From the cell containing the given text, extract its center point as (X, Y) coordinate. 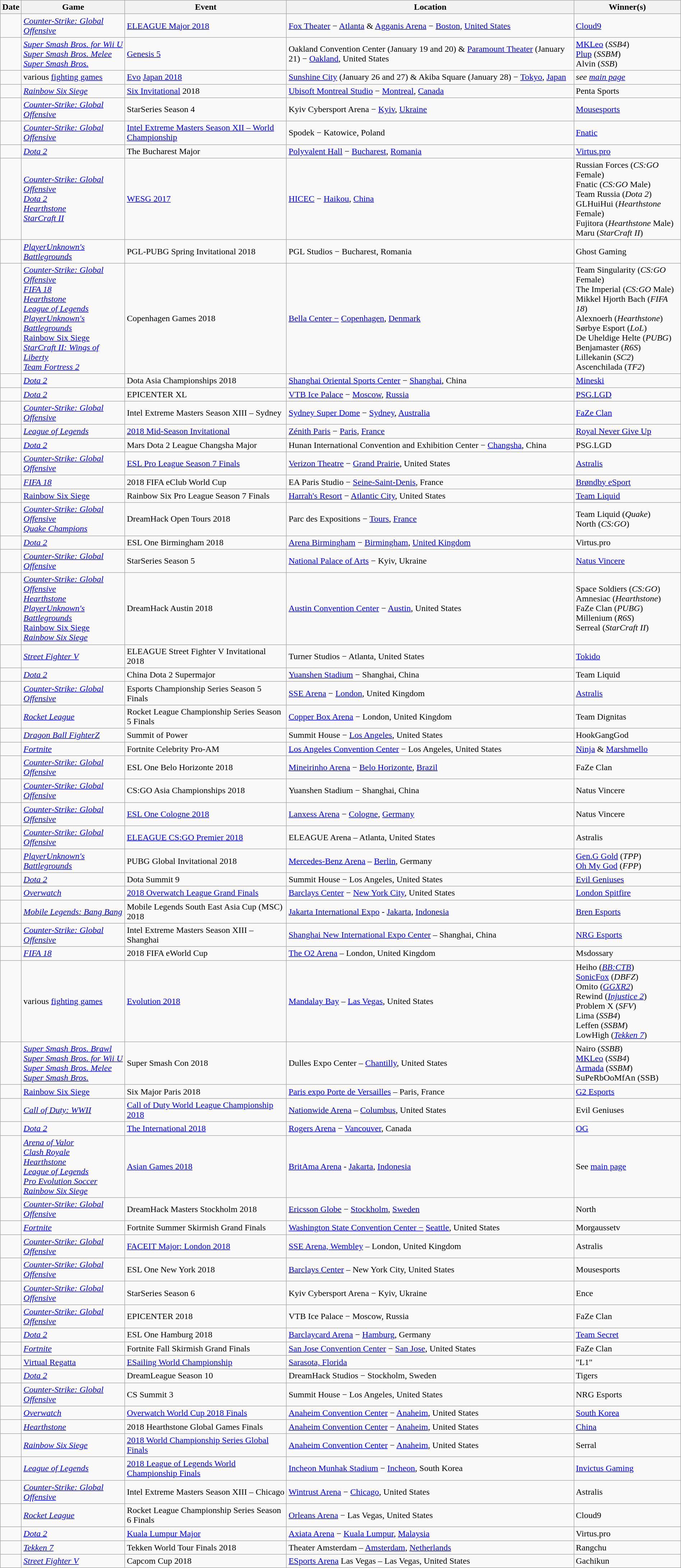
Rocket League Championship Series Season 6 Finals (206, 1515)
Dragon Ball FighterZ (73, 735)
Msdossary (627, 953)
Dota Asia Championships 2018 (206, 380)
Incheon Munhak Stadium − Incheon, South Korea (430, 1468)
Heiho (BB:CTB)SonicFox (DBFZ)Omito (GGXR2)Rewind (Injustice 2)Problem X (SFV)Lima (SSB4)Leffen (SSBM)LowHigh (Tekken 7) (627, 1001)
EPICENTER XL (206, 394)
G2 Esports (627, 1091)
Super Smash Con 2018 (206, 1063)
Turner Studios − Atlanta, United States (430, 656)
San Jose Convention Center − San Jose, United States (430, 1349)
Fortnite Summer Skirmish Grand Finals (206, 1228)
Los Angeles Convention Center − Los Angeles, United States (430, 749)
HookGangGod (627, 735)
Event (206, 7)
DreamHack Open Tours 2018 (206, 519)
Austin Convention Center − Austin, United States (430, 609)
Dota Summit 9 (206, 879)
ESL One Hamburg 2018 (206, 1335)
Nationwide Arena – Columbus, United States (430, 1110)
Six Invitational 2018 (206, 91)
The International 2018 (206, 1128)
PUBG Global Invitational 2018 (206, 861)
Intel Extreme Masters Season XII – World Championship (206, 133)
Harrah's Resort − Atlantic City, United States (430, 496)
Ghost Gaming (627, 251)
China Dota 2 Supermajor (206, 675)
Sunshine City (January 26 and 27) & Akiba Square (January 28) − Tokyo, Japan (430, 77)
Team Secret (627, 1335)
Fortnite Celebrity Pro-AM (206, 749)
Rangchu (627, 1548)
Serral (627, 1445)
CS Summit 3 (206, 1394)
North (627, 1209)
Counter-Strike: Global OffensiveDota 2HearthstoneStarCraft II (73, 199)
MKLeo (SSB4)Plup (SSBM)Alvin (SSB) (627, 54)
Esports Championship Series Season 5 Finals (206, 693)
ELEAGUE CS:GO Premier 2018 (206, 838)
Mineski (627, 380)
Tokido (627, 656)
Counter-Strike: Global OffensiveQuake Champions (73, 519)
Mercedes-Benz Arena – Berlin, Germany (430, 861)
Copenhagen Games 2018 (206, 318)
FACEIT Major: London 2018 (206, 1246)
Genesis 5 (206, 54)
Location (430, 7)
Call of Duty World League Championship 2018 (206, 1110)
Axiata Arena − Kuala Lumpur, Malaysia (430, 1534)
Kuala Lumpur Major (206, 1534)
ESL One Birmingham 2018 (206, 542)
StarSeries Season 6 (206, 1293)
Rainbow Six Pro League Season 7 Finals (206, 496)
DreamLeague Season 10 (206, 1376)
Gen.G Gold (TPP)Oh My God (FPP) (627, 861)
Polyvalent Hall − Bucharest, Romania (430, 151)
Team Dignitas (627, 716)
South Korea (627, 1413)
Capcom Cup 2018 (206, 1561)
Fortnite Fall Skirmish Grand Finals (206, 1349)
EPICENTER 2018 (206, 1316)
2018 FIFA eWorld Cup (206, 953)
ESL One Belo Horizonte 2018 (206, 767)
Gachikun (627, 1561)
ESailing World Championship (206, 1362)
Tekken 7 (73, 1548)
Evo Japan 2018 (206, 77)
Verizon Theatre − Grand Prairie, United States (430, 463)
See main page (627, 1166)
Shanghai New International Expo Center – Shanghai, China (430, 935)
BritAma Arena - Jakarta, Indonesia (430, 1166)
Hearthstone (73, 1426)
SSE Arena, Wembley – London, United Kingdom (430, 1246)
Washington State Convention Center − Seattle, United States (430, 1228)
Asian Games 2018 (206, 1166)
WESG 2017 (206, 199)
Penta Sports (627, 91)
London Spitfire (627, 893)
Space Soldiers (CS:GO)Amnesiac (Hearthstone)FaZe Clan (PUBG)Millenium (R6S)Serreal (StarCraft II) (627, 609)
Paris expo Porte de Versailles – Paris, France (430, 1091)
Shanghai Oriental Sports Center − Shanghai, China (430, 380)
Team Liquid (Quake)North (CS:GO) (627, 519)
see main page (627, 77)
Mars Dota 2 League Changsha Major (206, 445)
Mineirinho Arena − Belo Horizonte, Brazil (430, 767)
Fnatic (627, 133)
Overwatch World Cup 2018 Finals (206, 1413)
Invictus Gaming (627, 1468)
Bren Esports (627, 912)
National Palace of Arts − Kyiv, Ukraine (430, 561)
Russian Forces (CS:GO Female)Fnatic (CS:GO Male)Team Russia (Dota 2)GLHuiHui (Hearthstone Female)Fujitora (Hearthstone Male)Maru (StarCraft II) (627, 199)
Barclays Center − New York City, United States (430, 893)
Wintrust Arena − Chicago, United States (430, 1491)
DreamHack Austin 2018 (206, 609)
ELEAGUE Street Fighter V Invitational 2018 (206, 656)
Dulles Expo Center – Chantilly, United States (430, 1063)
SSE Arena − London, United Kingdom (430, 693)
StarSeries Season 4 (206, 109)
Evolution 2018 (206, 1001)
Date (11, 7)
Super Smash Bros. for Wii USuper Smash Bros. MeleeSuper Smash Bros. (73, 54)
Mobile Legends South East Asia Cup (MSC) 2018 (206, 912)
ELEAGUE Arena – Atlanta, United States (430, 838)
Bella Center − Copenhagen, Denmark (430, 318)
Summit of Power (206, 735)
ESL One Cologne 2018 (206, 814)
Ninja & Marshmello (627, 749)
Brøndby eSport (627, 482)
ELEAGUE Major 2018 (206, 26)
Ubisoft Montreal Studio − Montreal, Canada (430, 91)
China (627, 1426)
CS:GO Asia Championships 2018 (206, 791)
Jakarta International Expo - Jakarta, Indonesia (430, 912)
2018 World Championship Series Global Finals (206, 1445)
OG (627, 1128)
Orleans Arena − Las Vegas, United States (430, 1515)
The O2 Arena – London, United Kingdom (430, 953)
2018 Overwatch League Grand Finals (206, 893)
Intel Extreme Masters Season XIII – Shanghai (206, 935)
The Bucharest Major (206, 151)
2018 Hearthstone Global Games Finals (206, 1426)
DreamHack Masters Stockholm 2018 (206, 1209)
Call of Duty: WWII (73, 1110)
StarSeries Season 5 (206, 561)
Winner(s) (627, 7)
2018 Mid-Season Invitational (206, 431)
Barclaycard Arena − Hamburg, Germany (430, 1335)
ESL Pro League Season 7 Finals (206, 463)
"L1" (627, 1362)
Barclays Center – New York City, United States (430, 1269)
Virtual Regatta (73, 1362)
ESL One New York 2018 (206, 1269)
Intel Extreme Masters Season XIII – Chicago (206, 1491)
PGL Studios − Bucharest, Romania (430, 251)
Super Smash Bros. BrawlSuper Smash Bros. for Wii USuper Smash Bros. MeleeSuper Smash Bros. (73, 1063)
Zénith Paris − Paris, France (430, 431)
Sarasota, Florida (430, 1362)
Ericsson Globe − Stockholm, Sweden (430, 1209)
Sydney Super Dome − Sydney, Australia (430, 413)
Arena of ValorClash RoyaleHearthstoneLeague of LegendsPro Evolution SoccerRainbow Six Siege (73, 1166)
Spodek − Katowice, Poland (430, 133)
Theater Amsterdam – Amsterdam, Netherlands (430, 1548)
Fox Theater − Atlanta & Agganis Arena − Boston, United States (430, 26)
Mobile Legends: Bang Bang (73, 912)
ESports Arena Las Vegas – Las Vegas, United States (430, 1561)
Hunan International Convention and Exhibition Center − Changsha, China (430, 445)
Arena Birmingham − Birmingham, United Kingdom (430, 542)
Rogers Arena − Vancouver, Canada (430, 1128)
Oakland Convention Center (January 19 and 20) & Paramount Theater (January 21) − Oakland, United States (430, 54)
DreamHack Studios − Stockholm, Sweden (430, 1376)
Six Major Paris 2018 (206, 1091)
2018 League of Legends World Championship Finals (206, 1468)
Morgaussetv (627, 1228)
2018 FIFA eClub World Cup (206, 482)
Tekken World Tour Finals 2018 (206, 1548)
PGL-PUBG Spring Invitational 2018 (206, 251)
Rocket League Championship Series Season 5 Finals (206, 716)
Tigers (627, 1376)
Lanxess Arena − Cologne, Germany (430, 814)
Ence (627, 1293)
Game (73, 7)
Intel Extreme Masters Season XIII – Sydney (206, 413)
Parc des Expositions − Tours, France (430, 519)
Mandalay Bay – Las Vegas, United States (430, 1001)
Copper Box Arena − London, United Kingdom (430, 716)
Counter-Strike: Global OffensiveHearthstonePlayerUnknown's BattlegroundsRainbow Six SiegeRainbow Six Siege (73, 609)
EA Paris Studio − Seine-Saint-Denis, France (430, 482)
Royal Never Give Up (627, 431)
HICEC − Haikou, China (430, 199)
Nairo (SSBB)MKLeo (SSB4)Armada (SSBM)SuPeRbOoMfAn (SSB) (627, 1063)
